Return [x, y] of the center of cell containing provided text 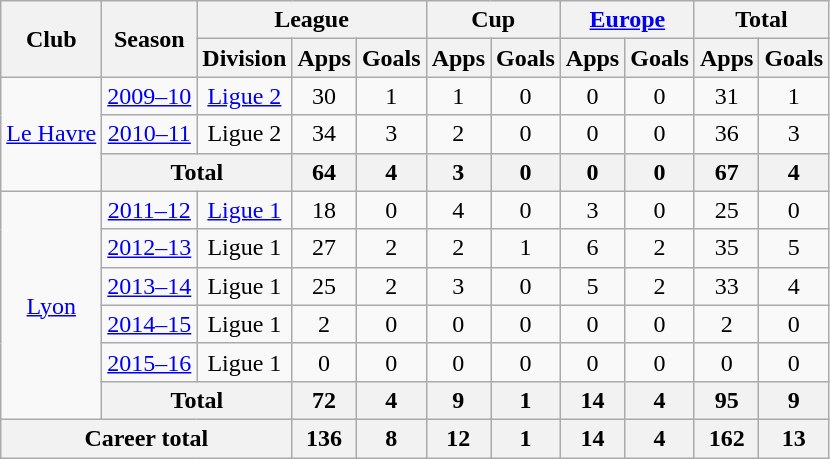
6 [592, 248]
18 [324, 210]
2014–15 [150, 324]
34 [324, 134]
2015–16 [150, 362]
8 [391, 438]
67 [726, 172]
31 [726, 96]
Le Havre [52, 134]
Career total [146, 438]
72 [324, 400]
Club [52, 39]
League [312, 20]
Season [150, 39]
Europe [627, 20]
35 [726, 248]
30 [324, 96]
2013–14 [150, 286]
2010–11 [150, 134]
33 [726, 286]
2009–10 [150, 96]
Division [244, 58]
13 [794, 438]
95 [726, 400]
27 [324, 248]
Lyon [52, 305]
2011–12 [150, 210]
64 [324, 172]
162 [726, 438]
12 [458, 438]
2012–13 [150, 248]
36 [726, 134]
Cup [493, 20]
136 [324, 438]
